Find where the given text appears and provide that cell's center as (x, y) coordinate. 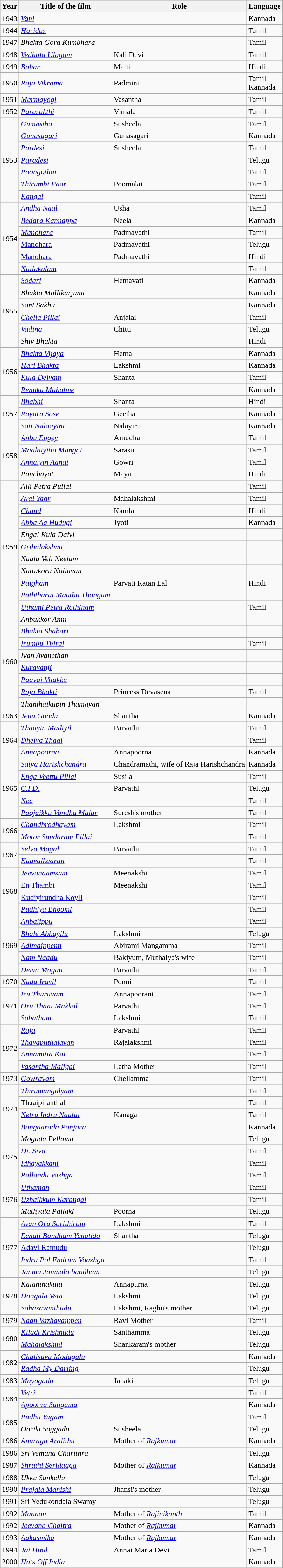
1952 (10, 111)
1973 (10, 1078)
Alli Petra Pullai (66, 486)
Pallandu Vazhga (66, 1175)
Year (10, 6)
Oru Thaai Makkal (66, 1006)
Motor Sundaram Pillai (66, 837)
1968 (10, 891)
1951 (10, 99)
Avan Oru Sarithiram (66, 1223)
Kudiyirundha Koyil (66, 897)
Kuravanji (66, 667)
Janma Janmala bandham (66, 1272)
Anbukkor Anni (66, 619)
Pardesi (66, 148)
Aakasmika (66, 1538)
1974 (10, 1109)
Indru Pol Endrum Vaazhga (66, 1260)
Chitti (179, 329)
Annapoorani (179, 994)
1949 (10, 67)
Ponni (179, 982)
Bakiyum, Muthaiya's wife (179, 958)
Nalayini (179, 426)
Kalanthakulu (66, 1284)
1959 (10, 547)
Pudhu Yugam (66, 1417)
Susila (179, 776)
1947 (10, 43)
Vimala (179, 111)
Vasantha Maligai (66, 1066)
Paradesi (66, 160)
Gowri (179, 462)
Selva Magal (66, 849)
Sri Yedukondala Swamy (66, 1501)
Nattukoru Nallavan (66, 571)
Anbu Engey (66, 438)
Naalu Veli Neelam (66, 559)
Abirami Mangamma (179, 946)
Anuraga Aralithu (66, 1441)
Chalisuva Modagalu (66, 1357)
Thanthaikupin Thamayan (66, 704)
Iru Thuruvam (66, 994)
1994 (10, 1550)
Dheiva Thaai (66, 740)
Anjalai (179, 317)
1956 (10, 372)
Sãnthamma (179, 1332)
Kali Devi (179, 55)
Vani (66, 18)
Chella Pillai (66, 317)
Pudhiya Bhoomi (66, 909)
Paavai Vilakku (66, 680)
1948 (10, 55)
Idhayakkani (66, 1163)
Naan Vazhavaippen (66, 1320)
Paigham (66, 583)
Kaavalkaaran (66, 861)
Hema (179, 353)
Raja Bhakti (66, 692)
Adavi Ramudu (66, 1248)
Mayagadu (66, 1381)
Annapurna (179, 1284)
1987 (10, 1465)
Sabatham (66, 1018)
Ukku Sankellu (66, 1477)
Abba Aa Hudugi (66, 522)
Raja Vikrama (66, 83)
1957 (10, 414)
Adimaippenn (66, 946)
Jenu Goodu (66, 716)
Ooriki Soggadu (66, 1429)
Sarasu (179, 450)
Uzhaikkum Karangal (66, 1199)
Thavaputhalavan (66, 1042)
Poongothai (66, 172)
Neela (179, 220)
Jeevanaamsam (66, 873)
Lakshmi, Raghu's mother (179, 1308)
Jhansi's mother (179, 1489)
Vetri (66, 1393)
1967 (10, 855)
Aval Yaar (66, 498)
Annai Maria Devi (179, 1550)
Maya (179, 474)
Janaki (179, 1381)
1943 (10, 18)
Annamitta Kai (66, 1054)
1979 (10, 1320)
1965 (10, 788)
TamilKannada (265, 83)
Nam Naadu (66, 958)
Engal Kula Daivi (66, 534)
Mother of Rajinikanth (179, 1514)
1985 (10, 1423)
Shankaram's mother (179, 1344)
Jyoti (179, 522)
Suresh's mother (179, 813)
Bhakta Vijaya (66, 353)
Thirumbi Paar (66, 184)
Panchayat (66, 474)
1970 (10, 982)
1944 (10, 30)
Princess Devasena (179, 692)
Chellamma (179, 1078)
1971 (10, 1006)
Thaaipiranthal (66, 1102)
Radha My Darling (66, 1369)
1984 (10, 1399)
Bangaarada Panjara (66, 1127)
1975 (10, 1157)
Role (179, 6)
Hemavati (179, 281)
Kangal (66, 196)
Hats Off India (66, 1562)
Title of the film (66, 6)
Bahar (66, 67)
Andha Naal (66, 208)
Dongala Veta (66, 1296)
1954 (10, 238)
1978 (10, 1296)
Padmini (179, 83)
Chandhrodhayam (66, 825)
Uthami Petra Rathinam (66, 607)
Bhakta Mallikarjuna (66, 293)
Paththarai Maathu Thangam (66, 595)
1977 (10, 1248)
1982 (10, 1363)
Nadu Iravil (66, 982)
1988 (10, 1477)
Vedhala Ulagam (66, 55)
Annaiyin Aanai (66, 462)
1966 (10, 831)
1955 (10, 311)
Kiladi Krishnudu (66, 1332)
Uthaman (66, 1187)
1964 (10, 740)
1993 (10, 1538)
1972 (10, 1048)
Ravi Mother (179, 1320)
Rayara Sose (66, 414)
Kamla (179, 510)
Parasakthi (66, 111)
Satya Harishchandra (66, 764)
Mannan (66, 1514)
1976 (10, 1199)
Sodari (66, 281)
1960 (10, 661)
Sri Vemana Charithra (66, 1453)
Bedara Kannappa (66, 220)
Geetha (179, 414)
Hari Bhakta (66, 365)
Netru Indru Naalai (66, 1115)
Renuka Mahatme (66, 390)
Irumbu Thirai (66, 643)
Raja (66, 1030)
Gowravam (66, 1078)
Poorna (179, 1211)
1983 (10, 1381)
Poomalai (179, 184)
Vasantha (179, 99)
1980 (10, 1338)
Latha Mother (179, 1066)
En Thambi (66, 885)
Language (265, 6)
1963 (10, 716)
Moguda Pellama (66, 1139)
Bhabhi (66, 402)
Thaayin Madiyil (66, 728)
Enga Veettu Pillai (66, 776)
Thirumangalyam (66, 1090)
Chandramathi, wife of Raja Harishchandra (179, 764)
Chand (66, 510)
1950 (10, 83)
Deiva Magan (66, 970)
1991 (10, 1501)
Sahasavanthudu (66, 1308)
1953 (10, 160)
Ivan Avanethan (66, 655)
1969 (10, 945)
Grihalakshmi (66, 546)
Bhakta Shabari (66, 631)
Jai Hind (66, 1550)
Kanaga (179, 1115)
Poojaikku Vandha Malar (66, 813)
Malti (179, 67)
Vadina (66, 329)
Amudha (179, 438)
Maalaiyitta Mangai (66, 450)
Eenati Bandham Yenatido (66, 1236)
Muthyala Pallaki (66, 1211)
Usha (179, 208)
Kula Deivam (66, 378)
Rajalakshmi (179, 1042)
Bhale Abbayilu (66, 933)
Apoorva Sangama (66, 1405)
1990 (10, 1489)
Nee (66, 801)
1958 (10, 456)
Bhakta Gora Kumbhara (66, 43)
C.I.D. (66, 788)
2000 (10, 1562)
Jeevana Chaitra (66, 1526)
Prajala Manishi (66, 1489)
Sati Nalaayini (66, 426)
Dr. Siva (66, 1151)
Anbalippu (66, 921)
Shiv Bhakta (66, 341)
Parvati Ratan Lal (179, 583)
Marmayogi (66, 99)
Nallakalam (66, 269)
Haridas (66, 30)
Sant Sakhu (66, 305)
Shruthi Seridaaga (66, 1465)
Gumastha (66, 124)
